Extract the [X, Y] coordinate from the center of the cell holding the provided text.  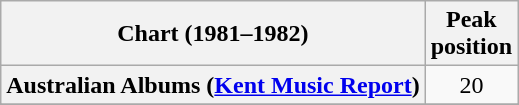
Chart (1981–1982) [213, 34]
20 [471, 85]
Australian Albums (Kent Music Report) [213, 85]
Peakposition [471, 34]
